Search for the cell housing the specified text and yield its [X, Y] center coordinate. 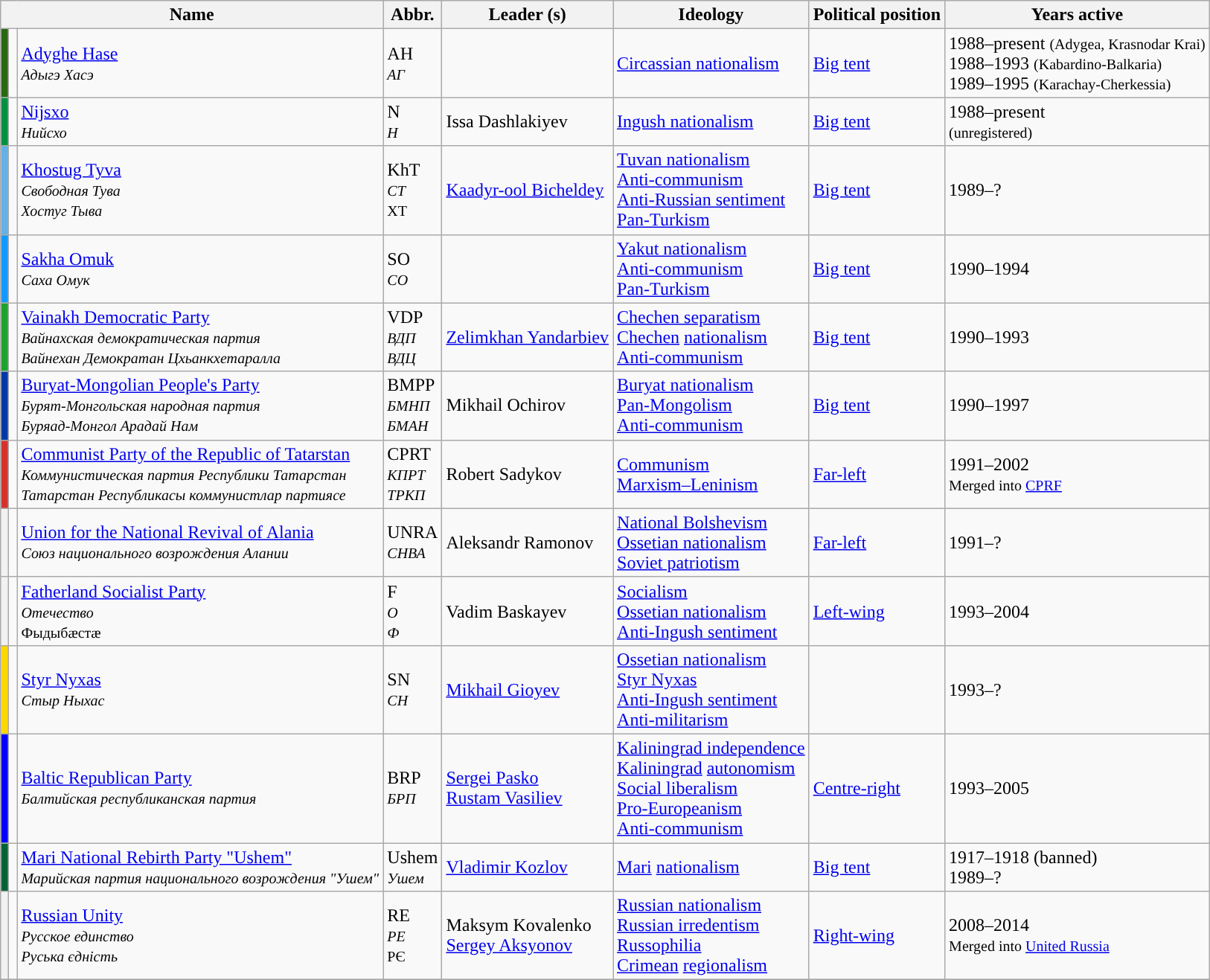
Buryat-Mongolian People's PartyБурят-Монгольская народная партияБуряад-Монгол Арадай Нам [200, 406]
REРЕРЄ [412, 936]
1991–2002Merged into CPRF [1078, 474]
VDPВДПВДЦ [412, 337]
AHАГ [412, 63]
Russian nationalismRussian irredentismRussophiliaCrimean regionalism [711, 936]
Zelimkhan Yandarbiev [528, 337]
SOСО [412, 269]
Adyghe HaseАдыгэ Хасэ [200, 63]
UshemУшем [412, 866]
BRPБРП [412, 788]
Vainakh Democratic PartyВайнахская демократическая партияВайнехан Демократан Цхьанкхетаралла [200, 337]
Chechen separatismChechen nationalismAnti-communism [711, 337]
Issa Dashlakiyev [528, 122]
BMPPБМНПБМАН [412, 406]
NН [412, 122]
Abbr. [412, 15]
Political position [877, 15]
Mikhail Ochirov [528, 406]
Union for the National Revival of AlaniaСоюз национального возрождения Алании [200, 542]
Kaliningrad independenceKaliningrad autonomismSocial liberalismPro-EuropeanismAnti-communism [711, 788]
Fatherland Socialist PartyОтечествоФыдыбӕстӕ [200, 611]
Mari nationalism [711, 866]
Mikhail Gioyev [528, 689]
Circassian nationalism [711, 63]
Centre-right [877, 788]
Vladimir Kozlov [528, 866]
1988–present(unregistered) [1078, 122]
1990–1993 [1078, 337]
1993–2005 [1078, 788]
Aleksandr Ramonov [528, 542]
CPRTКПРТТРКП [412, 474]
Khostug TyvaСвободная ТуваХостуг Тыва [200, 190]
Kaadyr-ool Bicheldey [528, 190]
Right-wing [877, 936]
Maksym Kovalenko Sergey Aksyonov [528, 936]
Name [192, 15]
Ossetian nationalismStyr NyxasAnti-Ingush sentimentAnti-militarism [711, 689]
SNСН [412, 689]
Baltic Republican PartyБалтийская республиканская партия [200, 788]
National BolshevismOssetian nationalismSoviet patriotism [711, 542]
1988–present (Adygea, Krasnodar Krai)1988–1993 (Kabardino-Balkaria)1989–1995 (Karachay-Cherkessia) [1078, 63]
Yakut nationalismAnti-communismPan-Turkism [711, 269]
FОФ [412, 611]
Vadim Baskayev [528, 611]
Leader (s) [528, 15]
SocialismOssetian nationalismAnti-Ingush sentiment [711, 611]
Communist Party of the Republic of TatarstanКоммунистическая партия Республики ТатарстанТатарстан Республикасы коммунистлар партиясе [200, 474]
1990–1997 [1078, 406]
NijsxoНийсхо [200, 122]
Tuvan nationalismAnti-communismAnti-Russian sentimentPan-Turkism [711, 190]
Russian UnityРусское единствоРуська єдність [200, 936]
CommunismMarxism–Leninism [711, 474]
Years active [1078, 15]
KhTСТХТ [412, 190]
Ingush nationalism [711, 122]
1989–? [1078, 190]
1993–? [1078, 689]
Sergei PaskoRustam Vasiliev [528, 788]
Left-wing [877, 611]
UNRAСНВА [412, 542]
1990–1994 [1078, 269]
Mari National Rebirth Party "Ushem"Марийская партия национального возрождения "Ушем" [200, 866]
Styr NyxasСтыр Ныхас [200, 689]
2008–2014Merged into United Russia [1078, 936]
Sakha OmukСаха Омук [200, 269]
1993–2004 [1078, 611]
Robert Sadykov [528, 474]
1991–? [1078, 542]
1917–1918 (banned)1989–? [1078, 866]
Buryat nationalismPan-MongolismAnti-communism [711, 406]
Ideology [711, 15]
